Find where the given text appears and provide that cell's center as (X, Y) coordinate. 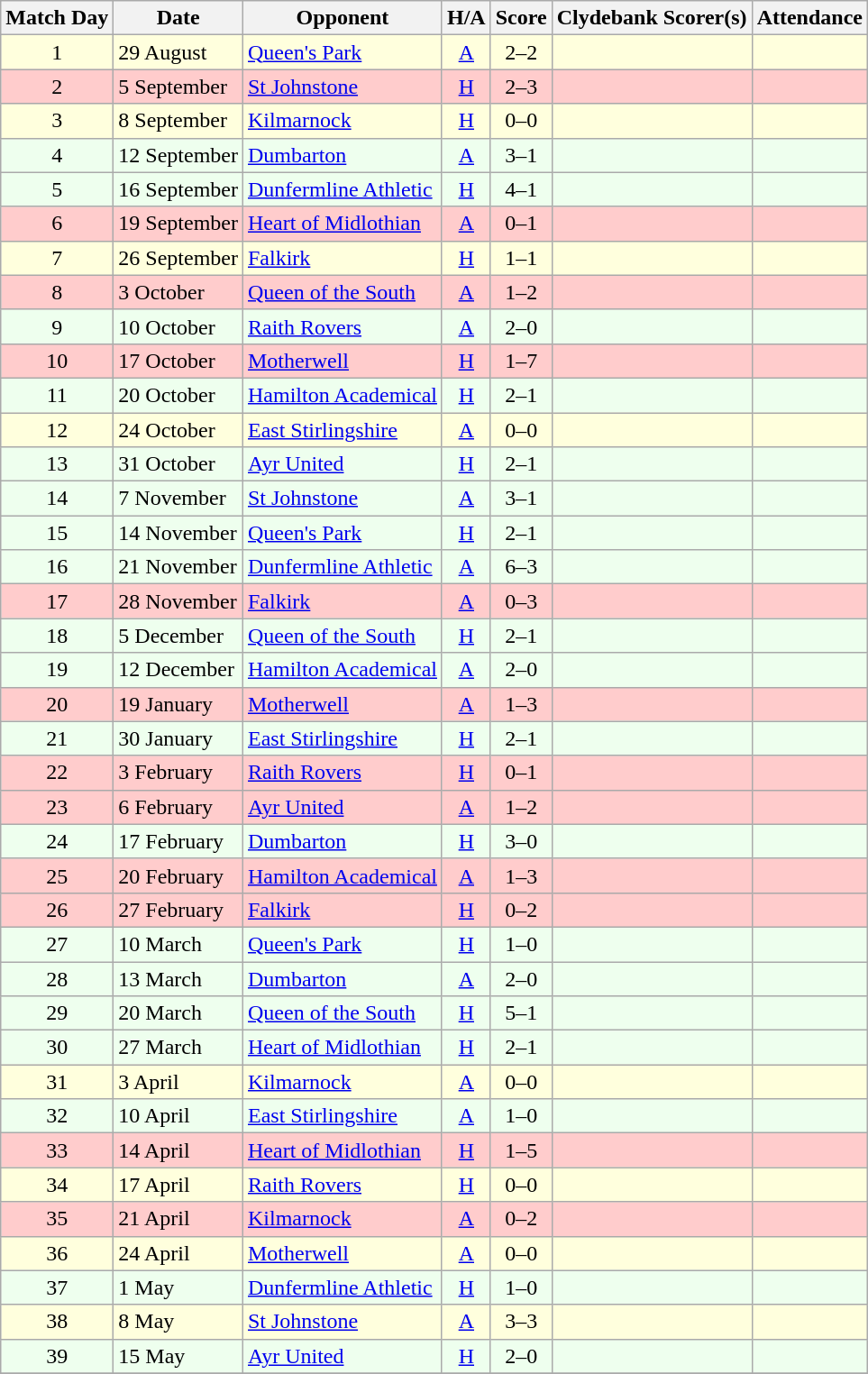
22 (58, 773)
33 (58, 1150)
5–1 (521, 1013)
20 (58, 704)
14 (58, 499)
28 (58, 978)
27 (58, 944)
20 March (178, 1013)
13 March (178, 978)
Date (178, 18)
6–3 (521, 567)
3 February (178, 773)
17 February (178, 841)
17 (58, 601)
3–3 (521, 1322)
10 April (178, 1116)
1–7 (521, 361)
31 (58, 1082)
Clydebank Scorer(s) (652, 18)
35 (58, 1219)
Match Day (58, 18)
15 May (178, 1356)
1–5 (521, 1150)
24 April (178, 1253)
1–1 (521, 258)
2 (58, 87)
10 March (178, 944)
4–1 (521, 189)
5 September (178, 87)
25 (58, 875)
27 March (178, 1048)
15 (58, 533)
11 (58, 395)
30 (58, 1048)
1 May (178, 1287)
34 (58, 1185)
30 January (178, 738)
36 (58, 1253)
20 February (178, 875)
9 (58, 326)
3 April (178, 1082)
18 (58, 636)
12 (58, 430)
2–2 (521, 52)
4 (58, 155)
20 October (178, 395)
12 September (178, 155)
21 April (178, 1219)
8 May (178, 1322)
21 November (178, 567)
6 February (178, 807)
14 November (178, 533)
7 (58, 258)
14 April (178, 1150)
17 April (178, 1185)
38 (58, 1322)
23 (58, 807)
Opponent (343, 18)
24 October (178, 430)
19 September (178, 224)
16 (58, 567)
26 (58, 910)
5 December (178, 636)
24 (58, 841)
26 September (178, 258)
Attendance (809, 18)
19 January (178, 704)
10 October (178, 326)
Score (521, 18)
0–3 (521, 601)
29 (58, 1013)
31 October (178, 464)
1 (58, 52)
8 September (178, 121)
27 February (178, 910)
2–3 (521, 87)
19 (58, 670)
28 November (178, 601)
29 August (178, 52)
10 (58, 361)
6 (58, 224)
H/A (466, 18)
37 (58, 1287)
13 (58, 464)
17 October (178, 361)
8 (58, 292)
5 (58, 189)
12 December (178, 670)
3–0 (521, 841)
39 (58, 1356)
32 (58, 1116)
3 (58, 121)
3 October (178, 292)
21 (58, 738)
16 September (178, 189)
7 November (178, 499)
